Detect which cell encompasses the target text, then output its (X, Y) center coordinate. 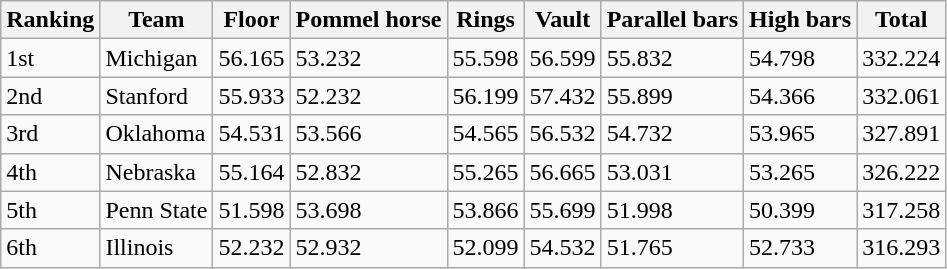
54.798 (800, 58)
Ranking (50, 20)
1st (50, 58)
53.031 (672, 172)
55.598 (486, 58)
56.599 (562, 58)
55.933 (252, 96)
54.531 (252, 134)
54.366 (800, 96)
53.698 (368, 210)
54.565 (486, 134)
326.222 (902, 172)
6th (50, 248)
52.932 (368, 248)
53.232 (368, 58)
Illinois (156, 248)
57.432 (562, 96)
56.665 (562, 172)
55.699 (562, 210)
Penn State (156, 210)
51.765 (672, 248)
52.099 (486, 248)
55.265 (486, 172)
Pommel horse (368, 20)
56.532 (562, 134)
56.199 (486, 96)
317.258 (902, 210)
53.866 (486, 210)
55.832 (672, 58)
56.165 (252, 58)
332.061 (902, 96)
55.164 (252, 172)
332.224 (902, 58)
53.965 (800, 134)
52.733 (800, 248)
54.532 (562, 248)
Nebraska (156, 172)
Floor (252, 20)
327.891 (902, 134)
High bars (800, 20)
Michigan (156, 58)
Total (902, 20)
53.265 (800, 172)
Vault (562, 20)
4th (50, 172)
53.566 (368, 134)
51.998 (672, 210)
52.832 (368, 172)
Oklahoma (156, 134)
Rings (486, 20)
51.598 (252, 210)
316.293 (902, 248)
54.732 (672, 134)
5th (50, 210)
2nd (50, 96)
55.899 (672, 96)
50.399 (800, 210)
Team (156, 20)
3rd (50, 134)
Parallel bars (672, 20)
Stanford (156, 96)
